Capture the cell that displays the provided text and extract its (x, y) central coordinate. 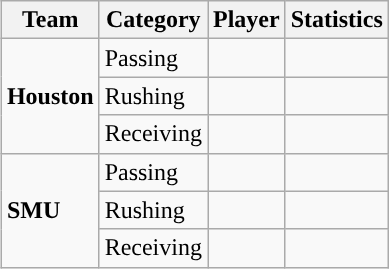
Player (247, 20)
SMU (50, 210)
Category (153, 20)
Team (50, 20)
Statistics (336, 20)
Houston (50, 96)
